Detect which cell encompasses the target text, then output its (x, y) center coordinate. 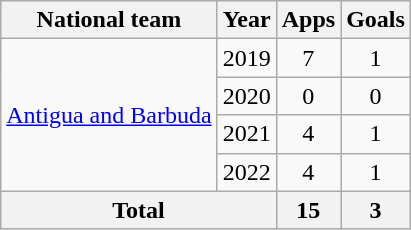
Year (246, 20)
Goals (376, 20)
Antigua and Barbuda (109, 115)
2020 (246, 96)
Apps (308, 20)
7 (308, 58)
2022 (246, 172)
National team (109, 20)
2019 (246, 58)
3 (376, 210)
Total (138, 210)
15 (308, 210)
2021 (246, 134)
